Capture the cell that displays the provided text and extract its [X, Y] central coordinate. 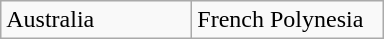
French Polynesia [288, 20]
Australia [96, 20]
